For the text-containing cell, return its midpoint in (x, y) coordinate format. 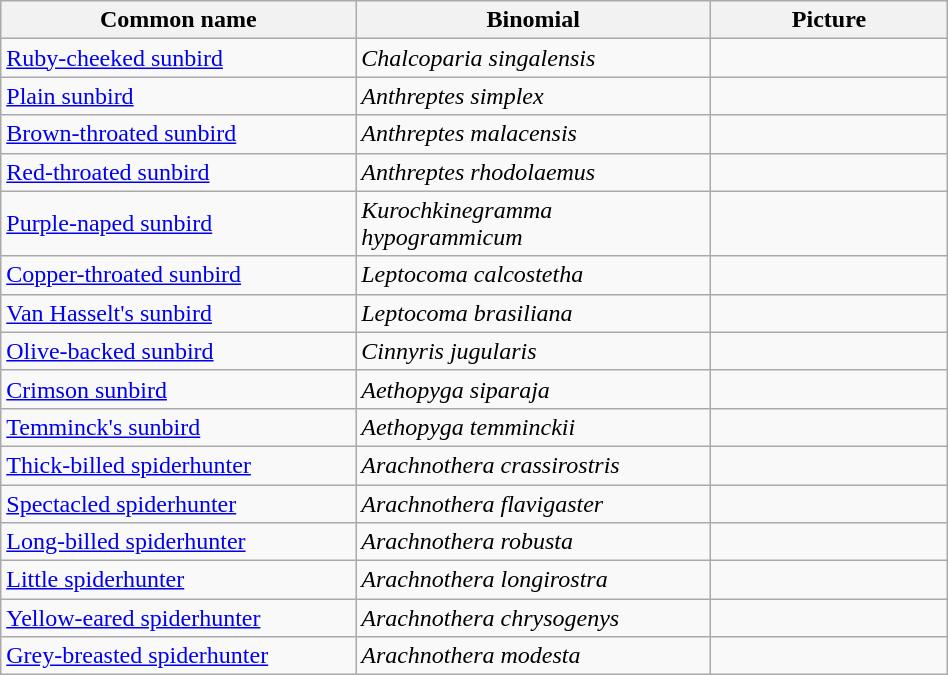
Leptocoma brasiliana (534, 313)
Red-throated sunbird (178, 172)
Olive-backed sunbird (178, 351)
Kurochkinegramma hypogrammicum (534, 224)
Binomial (534, 20)
Little spiderhunter (178, 580)
Arachnothera crassirostris (534, 465)
Spectacled spiderhunter (178, 503)
Purple-naped sunbird (178, 224)
Van Hasselt's sunbird (178, 313)
Arachnothera flavigaster (534, 503)
Anthreptes malacensis (534, 134)
Aethopyga temminckii (534, 427)
Grey-breasted spiderhunter (178, 656)
Anthreptes simplex (534, 96)
Arachnothera longirostra (534, 580)
Ruby-cheeked sunbird (178, 58)
Chalcoparia singalensis (534, 58)
Anthreptes rhodolaemus (534, 172)
Copper-throated sunbird (178, 275)
Arachnothera modesta (534, 656)
Leptocoma calcostetha (534, 275)
Cinnyris jugularis (534, 351)
Long-billed spiderhunter (178, 542)
Common name (178, 20)
Arachnothera robusta (534, 542)
Picture (830, 20)
Plain sunbird (178, 96)
Thick-billed spiderhunter (178, 465)
Aethopyga siparaja (534, 389)
Brown-throated sunbird (178, 134)
Arachnothera chrysogenys (534, 618)
Temminck's sunbird (178, 427)
Crimson sunbird (178, 389)
Yellow-eared spiderhunter (178, 618)
